For the text-containing cell, return its midpoint in [X, Y] coordinate format. 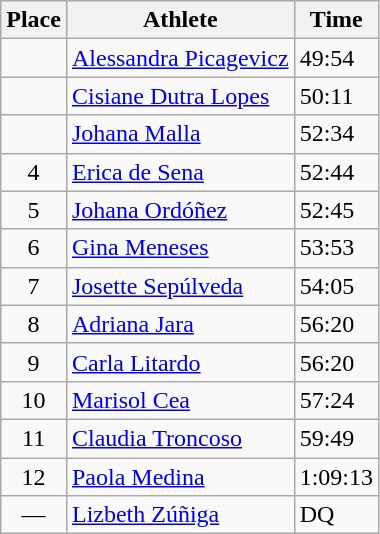
11 [34, 438]
52:45 [336, 210]
6 [34, 248]
Time [336, 20]
Alessandra Picagevicz [180, 58]
Claudia Troncoso [180, 438]
54:05 [336, 286]
Johana Ordóñez [180, 210]
Johana Malla [180, 134]
Place [34, 20]
4 [34, 172]
10 [34, 400]
52:44 [336, 172]
53:53 [336, 248]
49:54 [336, 58]
1:09:13 [336, 477]
Athlete [180, 20]
Lizbeth Zúñiga [180, 515]
Adriana Jara [180, 324]
DQ [336, 515]
5 [34, 210]
Erica de Sena [180, 172]
Paola Medina [180, 477]
52:34 [336, 134]
7 [34, 286]
50:11 [336, 96]
— [34, 515]
Gina Meneses [180, 248]
Cisiane Dutra Lopes [180, 96]
Josette Sepúlveda [180, 286]
Marisol Cea [180, 400]
8 [34, 324]
Carla Litardo [180, 362]
9 [34, 362]
12 [34, 477]
57:24 [336, 400]
59:49 [336, 438]
